Locate the cell with the specified text and output its [X, Y] center coordinate. 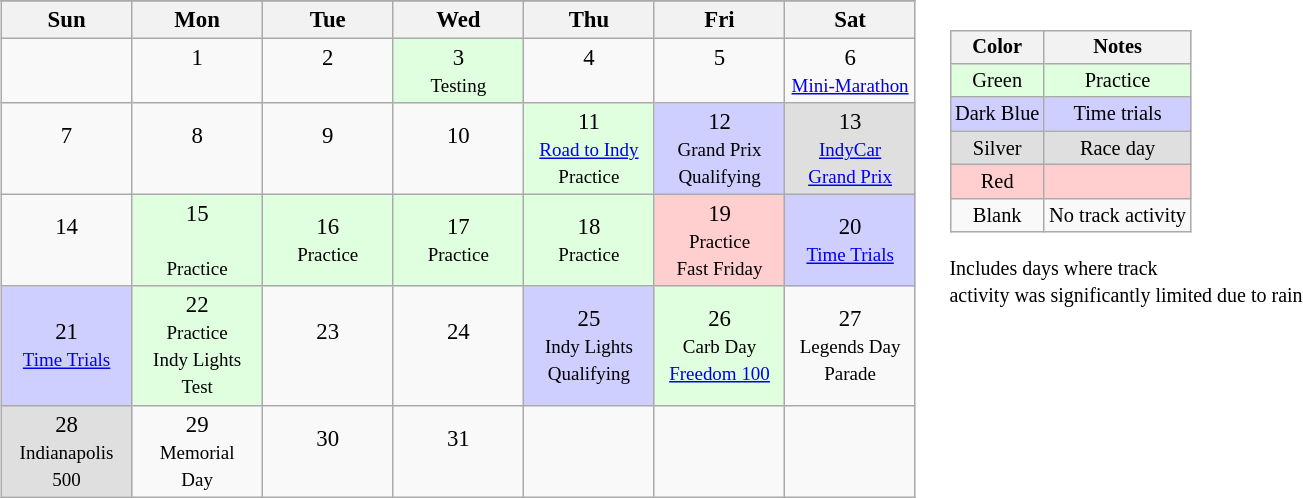
Tue [328, 20]
Race day [1118, 148]
Mon [198, 20]
5 [720, 72]
27Legends DayParade [850, 346]
Color [997, 47]
19Practice Fast Friday [720, 241]
2 [328, 72]
17Practice [458, 241]
Sat [850, 20]
Dark Blue [997, 114]
Time trials [1118, 114]
8 [198, 149]
29MemorialDay [198, 451]
18Practice [590, 241]
30 [328, 451]
Green [997, 81]
4 [590, 72]
24 [458, 346]
15Practice [198, 241]
31 [458, 451]
7 [66, 149]
14 [66, 241]
3Testing [458, 72]
28Indianapolis500 [66, 451]
Thu [590, 20]
Sun [66, 20]
10 [458, 149]
25Indy Lights Qualifying [590, 346]
16Practice [328, 241]
20Time Trials [850, 241]
11Road to IndyPractice [590, 149]
Silver [997, 148]
23 [328, 346]
Practice [1118, 81]
6Mini-Marathon [850, 72]
21Time Trials [66, 346]
No track activity [1118, 215]
Notes [1118, 47]
26Carb Day Freedom 100 [720, 346]
9 [328, 149]
1 [198, 72]
13IndyCarGrand Prix [850, 149]
Red [997, 182]
12Grand PrixQualifying [720, 149]
Blank [997, 215]
Wed [458, 20]
22PracticeIndy Lights Test [198, 346]
Fri [720, 20]
